Find where the given text appears and provide that cell's center as (X, Y) coordinate. 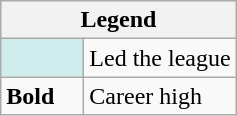
Led the league (160, 58)
Legend (118, 20)
Career high (160, 96)
Bold (42, 96)
